Locate the cell with the specified text and output its [x, y] center coordinate. 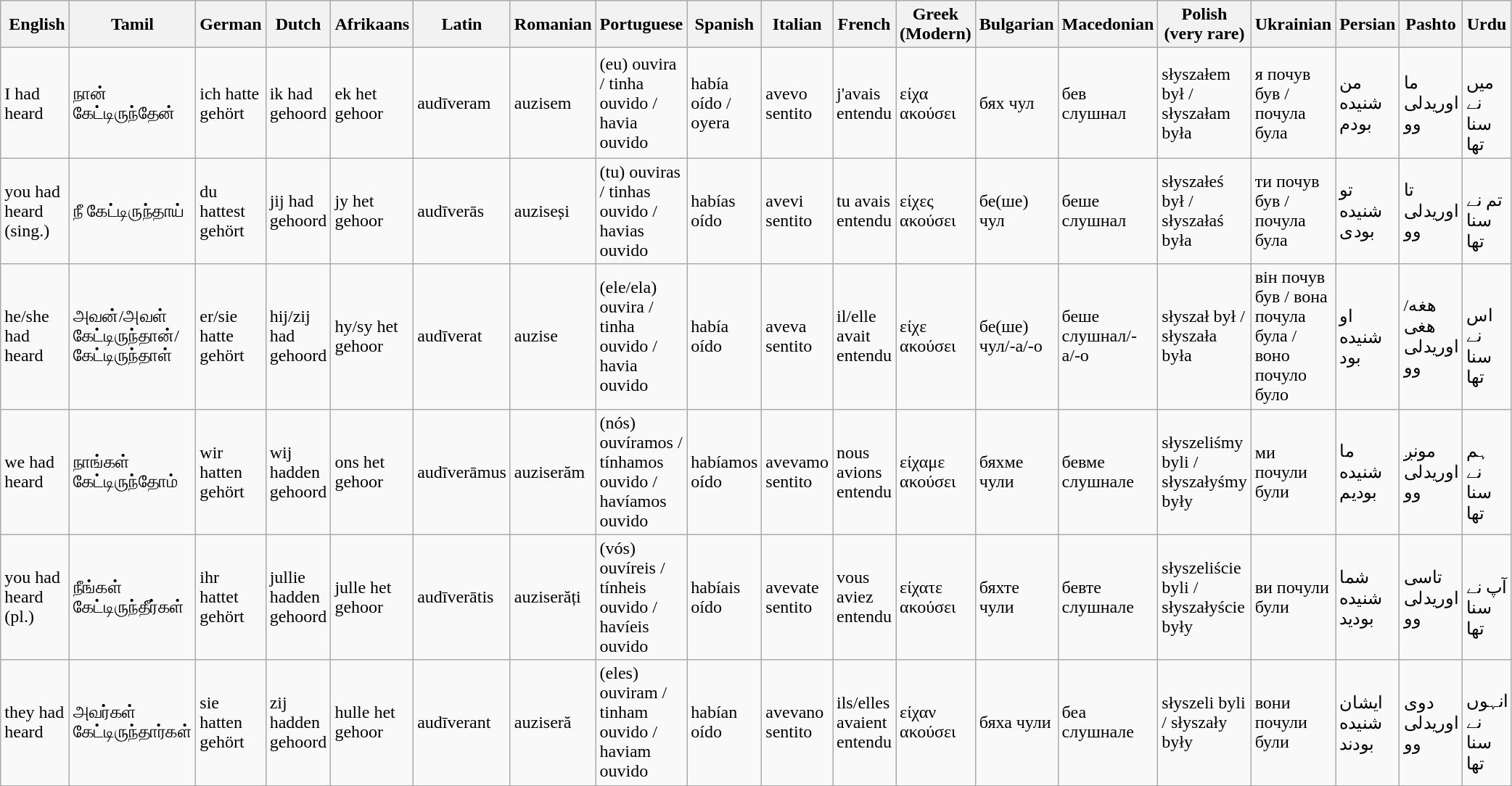
бе(ше) чул [1016, 211]
auziserăți [553, 597]
είχε ακούσει [936, 336]
audīverāmus [462, 471]
ما اوریدلی وو [1431, 103]
I had heard [35, 103]
είχατε ακούσει [936, 597]
бевте слушнале [1108, 597]
бе(ше) чул/-а/-о [1016, 336]
Portuguese [641, 25]
avevo sentito [797, 103]
you had heard (pl.) [35, 597]
اس نے سنا تھا [1487, 336]
ils/elles avaient entendu [865, 722]
беше слушнал/-а/-о [1108, 336]
Dutch [298, 25]
(eu) ouvira / tinha ouvido / havia ouvido [641, 103]
είχαμε ακούσει [936, 471]
Afrikaans [372, 25]
julle het gehoor [372, 597]
Tamil [132, 25]
беше слушнал [1108, 211]
aveva sentito [797, 336]
audīverātis [462, 597]
nous avions entendu [865, 471]
auziserăm [553, 471]
il/elle avait entendu [865, 336]
Macedonian [1108, 25]
ich hatte gehört [231, 103]
(eles) ouviram / tinham ouvido / haviam ouvido [641, 722]
من شنیده بودم [1368, 103]
hij/zij had gehoord [298, 336]
நான் கேட்டிருந்தேன் [132, 103]
Urdu [1487, 25]
அவர்கள் கேட்டிருந்தார்கள் [132, 722]
είχαν ακούσει [936, 722]
słyszałem był / słyszałam była [1204, 103]
Greek (Modern) [936, 25]
había oído / oyera [724, 103]
مونږ اوریدلی وو [1431, 471]
auzise [553, 336]
நாங்கள் கேட்டிருந்தோம் [132, 471]
habíamos oído [724, 471]
(ele/ela) ouvira / tinha ouvido / havia ouvido [641, 336]
avevi sentito [797, 211]
we had heard [35, 471]
auziseră [553, 722]
நீ கேட்டிருந்தாய் [132, 211]
Bulgarian [1016, 25]
wij hadden gehoord [298, 471]
audīverat [462, 336]
hulle het gehoor [372, 722]
бевме слушнале [1108, 471]
ما شنیده بودیم [1368, 471]
ми почули були [1293, 471]
бяхме чули [1016, 471]
he/she had heard [35, 336]
Persian [1368, 25]
habíais oído [724, 597]
Ukrainian [1293, 25]
avevano sentito [797, 722]
انہوں نے سنا تھا [1487, 722]
sie hatten gehört [231, 722]
słyszeli byli / słyszały były [1204, 722]
ek het gehoor [372, 103]
j'avais entendu [865, 103]
бяхте чули [1016, 597]
ایشان شنیده بودند [1368, 722]
دوی اوریدلی وو [1431, 722]
había oído [724, 336]
they had heard [35, 722]
jy het gehoor [372, 211]
(vós) ouvíreis / tínheis ouvido / havíeis ouvido [641, 597]
Polish (very rare) [1204, 25]
vous aviez entendu [865, 597]
ہم نے سنا تھا [1487, 471]
είχα ακούσει [936, 103]
είχες ακούσει [936, 211]
(nós) ouvíramos / tínhamos ouvido / havíamos ouvido [641, 471]
auzisem [553, 103]
audīverant [462, 722]
я почув був / почула була [1293, 103]
avevate sentito [797, 597]
Latin [462, 25]
habías oído [724, 211]
він почув був / вона почула була / воно почуло було [1293, 336]
słyszał był / słyszała była [1204, 336]
zij hadden gehoord [298, 722]
słyszeliście byli / słyszałyście były [1204, 597]
تا اوریدلی وو [1431, 211]
ви почули були [1293, 597]
شما شنیده بودید [1368, 597]
او شنیده بود [1368, 336]
آپ نے سنا تھا [1487, 597]
ons het gehoor [372, 471]
avevamo sentito [797, 471]
wir hatten gehört [231, 471]
تو شنیده بودی [1368, 211]
бяха чули [1016, 722]
słyszeliśmy byli / słyszałyśmy były [1204, 471]
Pashto [1431, 25]
er/sie hatte gehört [231, 336]
du hattest gehört [231, 211]
هغه/هغی اوریدلی وو [1431, 336]
słyszałeś był / słyszałaś była [1204, 211]
میں نے سنا تھا [1487, 103]
бях чул [1016, 103]
вони почули були [1293, 722]
беа слушнале [1108, 722]
(tu) ouviras / tinhas ouvido / havias ouvido [641, 211]
jullie hadden gehoord [298, 597]
تم نے سنا تھا [1487, 211]
tu avais entendu [865, 211]
அவன்/அவள் கேட்டிருந்தான்/கேட்டிருந்தாள் [132, 336]
تاسی اوریدلی وو [1431, 597]
Romanian [553, 25]
auziseși [553, 211]
English [35, 25]
you had heard (sing.) [35, 211]
ти почув був / почула була [1293, 211]
German [231, 25]
бев слушнал [1108, 103]
jij had gehoord [298, 211]
French [865, 25]
ihr hattet gehört [231, 597]
Spanish [724, 25]
habían oído [724, 722]
Italian [797, 25]
audīveram [462, 103]
நீங்கள் கேட்டிருந்தீர்கள் [132, 597]
ik had gehoord [298, 103]
hy/sy het gehoor [372, 336]
audīverās [462, 211]
